Search for the cell housing the specified text and yield its (x, y) center coordinate. 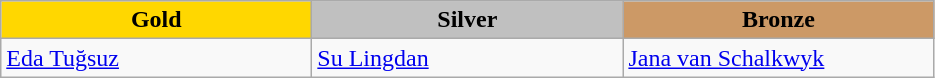
Eda Tuğsuz (156, 58)
Jana van Schalkwyk (778, 58)
Su Lingdan (468, 58)
Silver (468, 20)
Gold (156, 20)
Bronze (778, 20)
